Search for the cell housing the specified text and yield its [x, y] center coordinate. 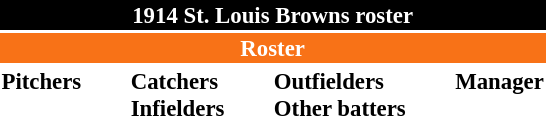
1914 St. Louis Browns roster [272, 15]
Roster [272, 48]
